Locate the cell with the specified text and output its [X, Y] center coordinate. 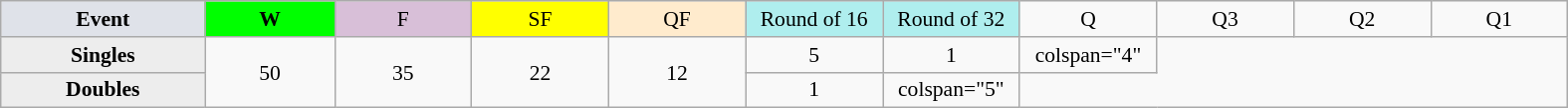
35 [403, 72]
Q2 [1362, 19]
Singles [104, 55]
12 [677, 72]
QF [677, 19]
Q3 [1226, 19]
colspan="4" [1088, 55]
Q [1088, 19]
5 [814, 55]
F [403, 19]
colspan="5" [951, 90]
Event [104, 19]
50 [270, 72]
W [270, 19]
Round of 32 [951, 19]
Q1 [1499, 19]
Round of 16 [814, 19]
SF [541, 19]
22 [541, 72]
Doubles [104, 90]
